Return [x, y] of the center of cell containing provided text 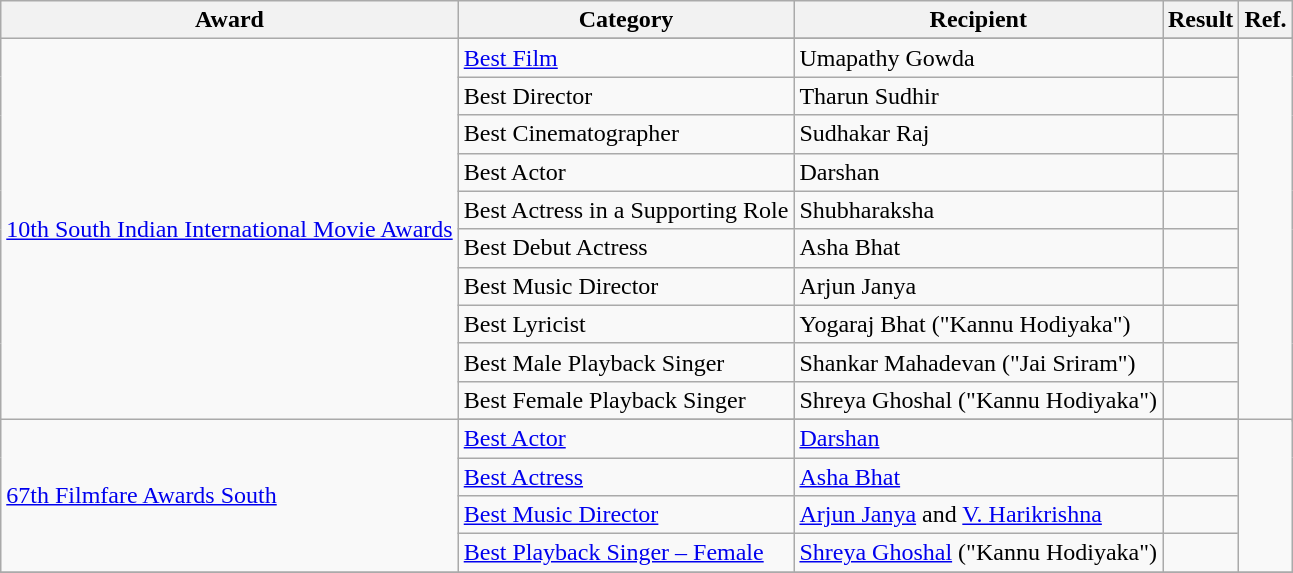
Best Playback Singer – Female [626, 553]
Shankar Mahadevan ("Jai Sriram") [978, 362]
Yogaraj Bhat ("Kannu Hodiyaka") [978, 324]
Best Female Playback Singer [626, 400]
Ref. [1266, 20]
Arjun Janya [978, 286]
Best Cinematographer [626, 134]
Tharun Sudhir [978, 96]
Best Lyricist [626, 324]
Best Debut Actress [626, 248]
Recipient [978, 20]
Sudhakar Raj [978, 134]
Best Actress [626, 477]
Result [1200, 20]
Award [230, 20]
Shubharaksha [978, 210]
Best Film [626, 58]
10th South Indian International Movie Awards [230, 230]
Best Director [626, 96]
Umapathy Gowda [978, 58]
Best Actress in a Supporting Role [626, 210]
67th Filmfare Awards South [230, 495]
Category [626, 20]
Arjun Janya and V. Harikrishna [978, 515]
Best Male Playback Singer [626, 362]
